From the cell containing the given text, extract its center point as (X, Y) coordinate. 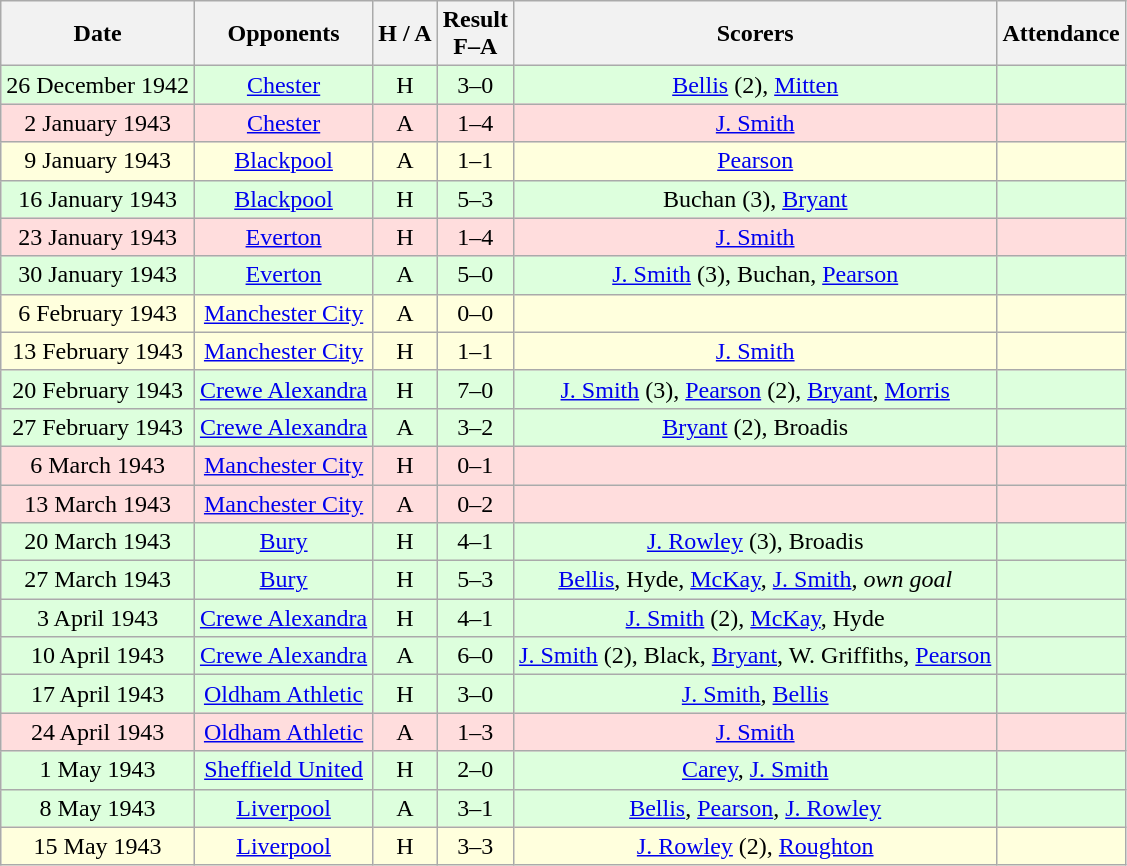
30 January 1943 (98, 275)
Date (98, 34)
J. Rowley (3), Broadis (756, 542)
6 March 1943 (98, 465)
J. Smith (2), McKay, Hyde (756, 618)
15 May 1943 (98, 846)
26 December 1942 (98, 85)
H / A (405, 34)
0–2 (475, 503)
J. Smith (2), Black, Bryant, W. Griffiths, Pearson (756, 656)
0–1 (475, 465)
Attendance (1061, 34)
10 April 1943 (98, 656)
7–0 (475, 389)
Pearson (756, 161)
Carey, J. Smith (756, 770)
6 February 1943 (98, 313)
3–1 (475, 808)
8 May 1943 (98, 808)
J. Smith (3), Pearson (2), Bryant, Morris (756, 389)
27 March 1943 (98, 580)
16 January 1943 (98, 199)
Bellis, Hyde, McKay, J. Smith, own goal (756, 580)
Opponents (283, 34)
5–0 (475, 275)
J. Smith, Bellis (756, 694)
17 April 1943 (98, 694)
20 March 1943 (98, 542)
Buchan (3), Bryant (756, 199)
J. Rowley (2), Roughton (756, 846)
23 January 1943 (98, 237)
1 May 1943 (98, 770)
Sheffield United (283, 770)
2 January 1943 (98, 123)
ResultF–A (475, 34)
3 April 1943 (98, 618)
0–0 (475, 313)
3–3 (475, 846)
Bellis, Pearson, J. Rowley (756, 808)
3–2 (475, 427)
20 February 1943 (98, 389)
2–0 (475, 770)
Bryant (2), Broadis (756, 427)
Bellis (2), Mitten (756, 85)
Scorers (756, 34)
13 March 1943 (98, 503)
J. Smith (3), Buchan, Pearson (756, 275)
27 February 1943 (98, 427)
6–0 (475, 656)
24 April 1943 (98, 732)
13 February 1943 (98, 351)
9 January 1943 (98, 161)
1–3 (475, 732)
